Return the (X, Y) coordinate for the center point of the cell that contains the specified text.  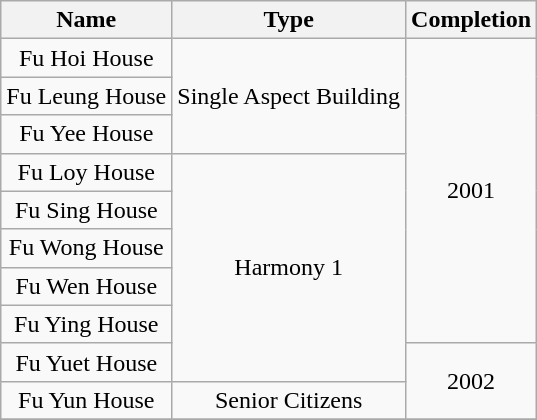
Name (86, 20)
2001 (472, 191)
Fu Yun House (86, 400)
Single Aspect Building (289, 96)
Fu Ying House (86, 324)
Fu Leung House (86, 96)
Fu Yee House (86, 134)
Type (289, 20)
Completion (472, 20)
Fu Wen House (86, 286)
Fu Sing House (86, 210)
Fu Wong House (86, 248)
Fu Loy House (86, 172)
Fu Hoi House (86, 58)
Senior Citizens (289, 400)
Fu Yuet House (86, 362)
Harmony 1 (289, 267)
2002 (472, 381)
